Provide the (X, Y) coordinate of the cell's center where the given text is located.  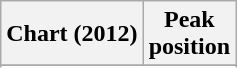
Peakposition (189, 34)
Chart (2012) (72, 34)
